Detect which cell encompasses the target text, then output its [x, y] center coordinate. 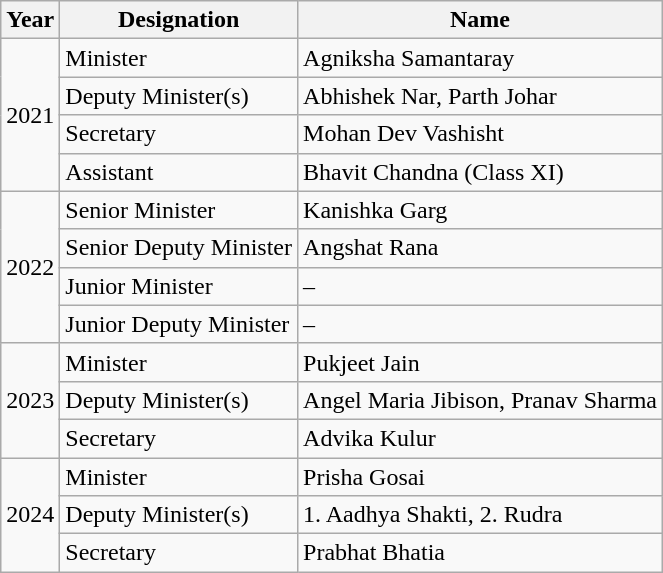
1. Aadhya Shakti, 2. Rudra [480, 515]
Designation [179, 20]
Senior Minister [179, 210]
Kanishka Garg [480, 210]
Angel Maria Jibison, Pranav Sharma [480, 400]
Pukjeet Jain [480, 362]
Senior Deputy Minister [179, 248]
Agniksha Samantaray [480, 58]
Name [480, 20]
Prabhat Bhatia [480, 553]
Year [30, 20]
Bhavit Chandna (Class XI) [480, 172]
2022 [30, 267]
Abhishek Nar, Parth Johar [480, 96]
Mohan Dev Vashisht [480, 134]
Junior Deputy Minister [179, 324]
2021 [30, 115]
Assistant [179, 172]
2024 [30, 515]
2023 [30, 400]
Advika Kulur [480, 438]
Prisha Gosai [480, 477]
Angshat Rana [480, 248]
Junior Minister [179, 286]
